For the text-containing cell, return its midpoint in (X, Y) coordinate format. 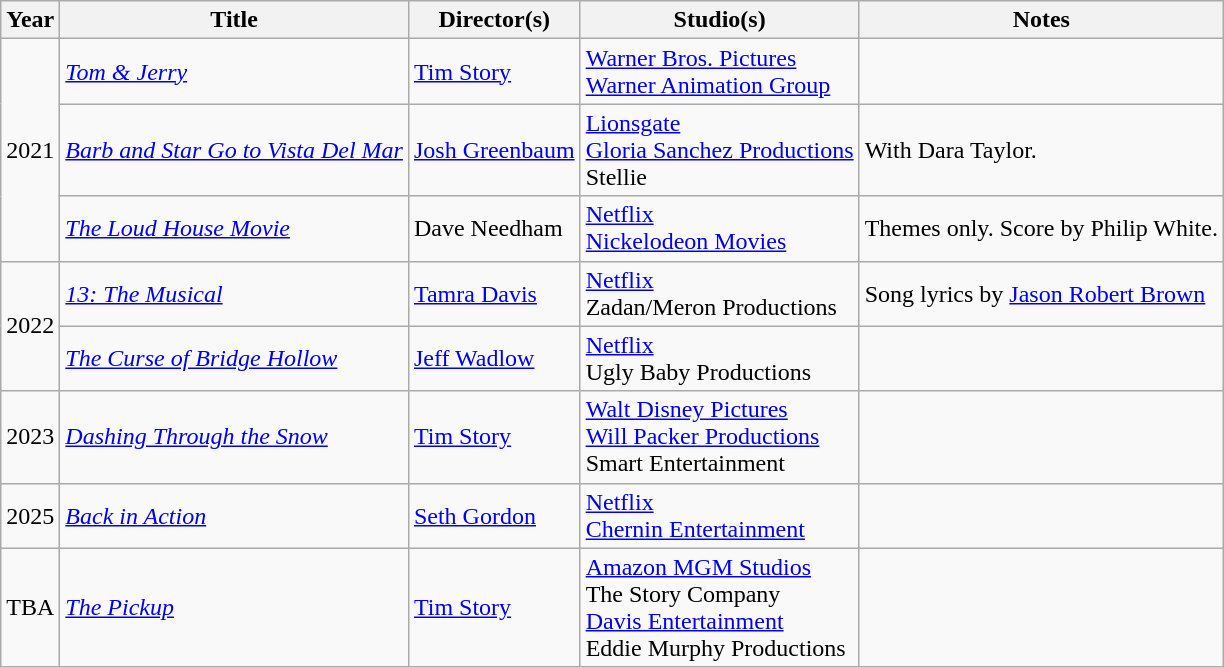
Song lyrics by Jason Robert Brown (1041, 294)
13: The Musical (234, 294)
Studio(s) (720, 20)
TBA (30, 608)
Tom & Jerry (234, 72)
2023 (30, 437)
2022 (30, 326)
Dashing Through the Snow (234, 437)
The Curse of Bridge Hollow (234, 358)
NetflixUgly Baby Productions (720, 358)
Josh Greenbaum (494, 150)
Jeff Wadlow (494, 358)
Title (234, 20)
Amazon MGM StudiosThe Story CompanyDavis EntertainmentEddie Murphy Productions (720, 608)
NetflixChernin Entertainment (720, 516)
The Loud House Movie (234, 228)
Back in Action (234, 516)
Barb and Star Go to Vista Del Mar (234, 150)
With Dara Taylor. (1041, 150)
NetflixNickelodeon Movies (720, 228)
Notes (1041, 20)
Themes only. Score by Philip White. (1041, 228)
Seth Gordon (494, 516)
The Pickup (234, 608)
LionsgateGloria Sanchez ProductionsStellie (720, 150)
Tamra Davis (494, 294)
Warner Bros. PicturesWarner Animation Group (720, 72)
Director(s) (494, 20)
Year (30, 20)
NetflixZadan/Meron Productions (720, 294)
2021 (30, 150)
2025 (30, 516)
Dave Needham (494, 228)
Walt Disney PicturesWill Packer ProductionsSmart Entertainment (720, 437)
